Output the [x, y] coordinate of the center of the cell containing the given text.  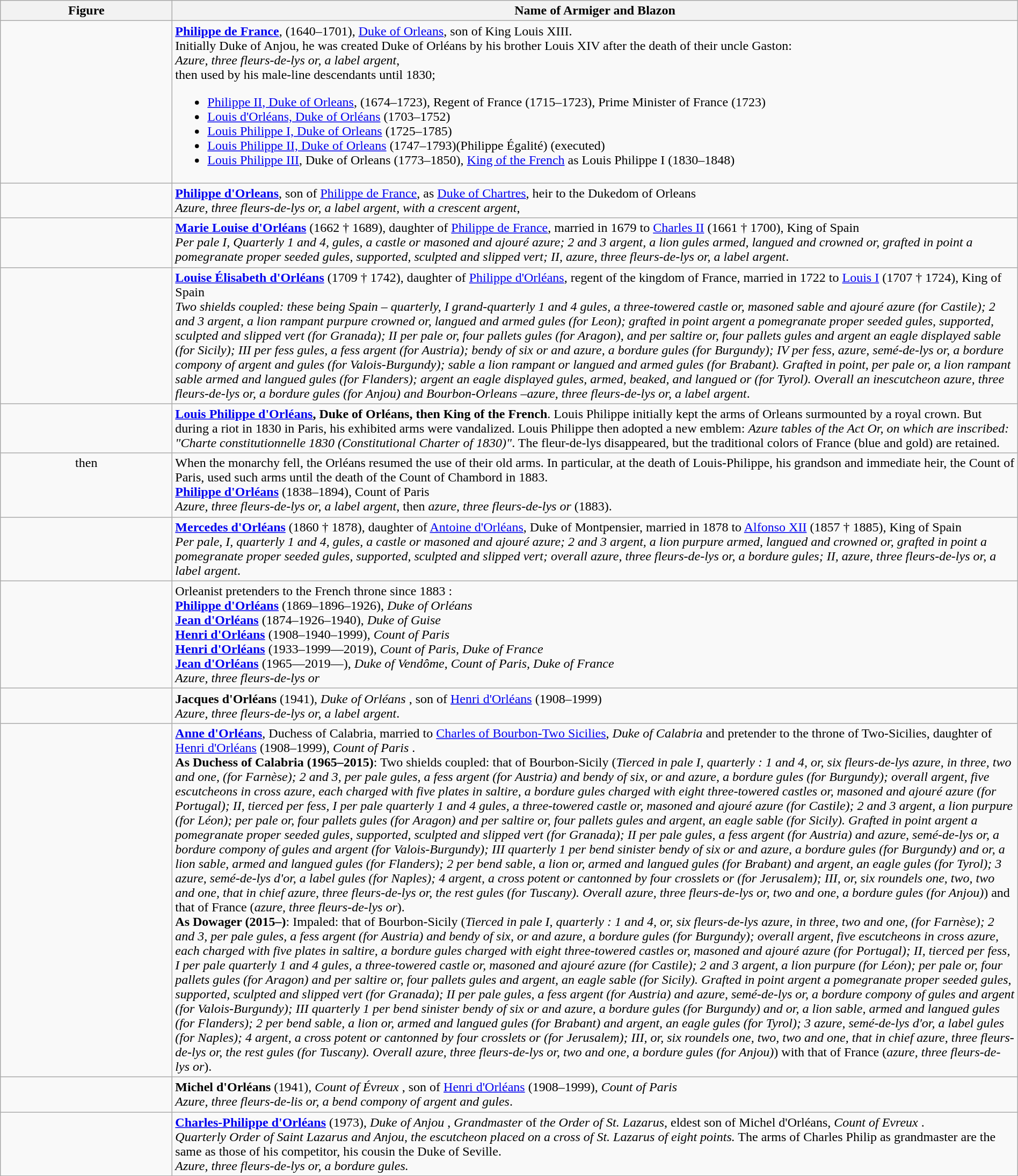
Name of Armiger and Blazon [595, 11]
Figure [86, 11]
Jacques d'Orléans (1941), Duke of Orléans , son of Henri d'Orléans (1908–1999)Azure, three fleurs-de-lys or, a label argent. [595, 705]
then [86, 485]
